From the cell containing the given text, extract its center point as [x, y] coordinate. 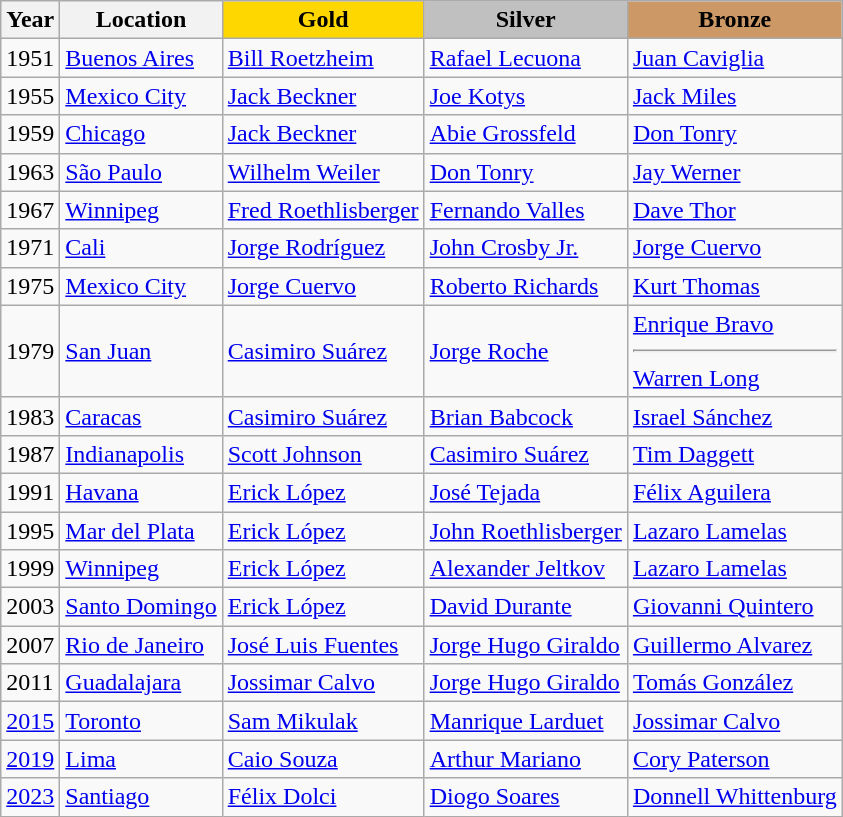
Sam Mikulak [323, 721]
Indianapolis [141, 454]
Scott Johnson [323, 454]
São Paulo [141, 172]
Caracas [141, 416]
Giovanni Quintero [734, 607]
Kurt Thomas [734, 286]
Guillermo Alvarez [734, 645]
Félix Aguilera [734, 492]
Dave Thor [734, 210]
1983 [30, 416]
Tim Daggett [734, 454]
Lima [141, 759]
Fernando Valles [526, 210]
Israel Sánchez [734, 416]
Toronto [141, 721]
Wilhelm Weiler [323, 172]
Jay Werner [734, 172]
David Durante [526, 607]
Brian Babcock [526, 416]
Caio Souza [323, 759]
1963 [30, 172]
Rio de Janeiro [141, 645]
Enrique Bravo Warren Long [734, 351]
Joe Kotys [526, 96]
Diogo Soares [526, 797]
Alexander Jeltkov [526, 569]
José Tejada [526, 492]
1995 [30, 531]
Fred Roethlisberger [323, 210]
Chicago [141, 134]
Location [141, 20]
John Crosby Jr. [526, 248]
Cali [141, 248]
Félix Dolci [323, 797]
1999 [30, 569]
Roberto Richards [526, 286]
Mar del Plata [141, 531]
Havana [141, 492]
1967 [30, 210]
Jack Miles [734, 96]
1951 [30, 58]
Manrique Larduet [526, 721]
1975 [30, 286]
José Luis Fuentes [323, 645]
1991 [30, 492]
2015 [30, 721]
Donnell Whittenburg [734, 797]
2023 [30, 797]
San Juan [141, 351]
2019 [30, 759]
Gold [323, 20]
Santiago [141, 797]
Santo Domingo [141, 607]
1979 [30, 351]
Jorge Rodríguez [323, 248]
Silver [526, 20]
Cory Paterson [734, 759]
John Roethlisberger [526, 531]
1987 [30, 454]
1955 [30, 96]
2011 [30, 683]
Rafael Lecuona [526, 58]
Juan Caviglia [734, 58]
Year [30, 20]
Guadalajara [141, 683]
Jorge Roche [526, 351]
Arthur Mariano [526, 759]
2003 [30, 607]
Abie Grossfeld [526, 134]
1971 [30, 248]
Bronze [734, 20]
1959 [30, 134]
2007 [30, 645]
Bill Roetzheim [323, 58]
Tomás González [734, 683]
Buenos Aires [141, 58]
